Return [x, y] of the center of cell containing provided text 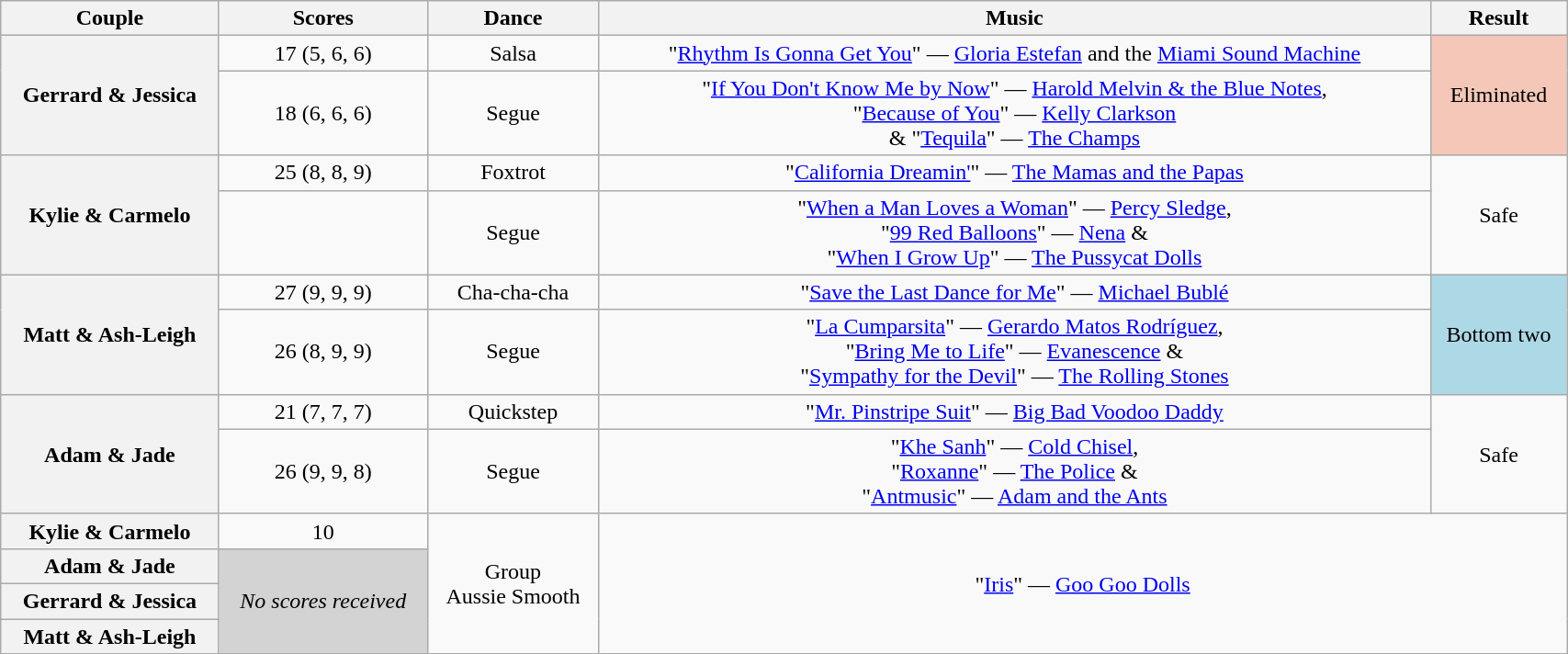
Dance [513, 18]
No scores received [323, 601]
"Mr. Pinstripe Suit" — Big Bad Voodoo Daddy [1015, 412]
Salsa [513, 53]
18 (6, 6, 6) [323, 113]
"When a Man Loves a Woman" — Percy Sledge,"99 Red Balloons" — Nena &"When I Grow Up" — The Pussycat Dolls [1015, 232]
25 (8, 8, 9) [323, 173]
"Rhythm Is Gonna Get You" — Gloria Estefan and the Miami Sound Machine [1015, 53]
Quickstep [513, 412]
21 (7, 7, 7) [323, 412]
"If You Don't Know Me by Now" — Harold Melvin & the Blue Notes,"Because of You" — Kelly Clarkson& "Tequila" — The Champs [1015, 113]
Couple [110, 18]
26 (9, 9, 8) [323, 471]
"Iris" — Goo Goo Dolls [1083, 583]
Foxtrot [513, 173]
"Save the Last Dance for Me" — Michael Bublé [1015, 292]
26 (8, 9, 9) [323, 352]
27 (9, 9, 9) [323, 292]
17 (5, 6, 6) [323, 53]
Cha-cha-cha [513, 292]
Result [1498, 18]
"California Dreamin'" — The Mamas and the Papas [1015, 173]
Scores [323, 18]
Bottom two [1498, 334]
GroupAussie Smooth [513, 583]
"La Cumparsita" — Gerardo Matos Rodríguez,"Bring Me to Life" — Evanescence &"Sympathy for the Devil" — The Rolling Stones [1015, 352]
Eliminated [1498, 96]
Music [1015, 18]
10 [323, 531]
"Khe Sanh" — Cold Chisel,"Roxanne" — The Police &"Antmusic" — Adam and the Ants [1015, 471]
